Provide the [X, Y] coordinate of the cell's center where the given text is located.  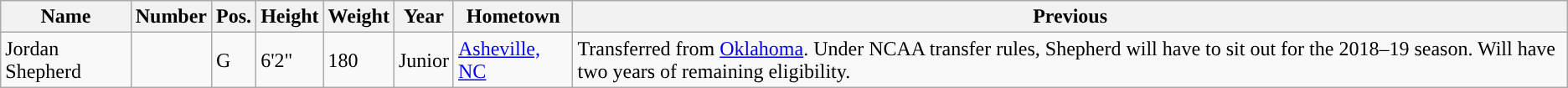
G [235, 60]
Name [65, 17]
Hometown [513, 17]
Asheville, NC [513, 60]
6'2" [290, 60]
Previous [1070, 17]
Pos. [235, 17]
Height [290, 17]
Number [171, 17]
Jordan Shepherd [65, 60]
180 [358, 60]
Year [424, 17]
Weight [358, 17]
Junior [424, 60]
